Detect which cell encompasses the target text, then output its [x, y] center coordinate. 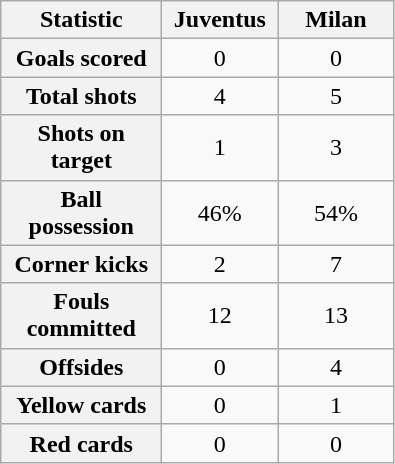
Fouls committed [82, 316]
Milan [336, 20]
Juventus [220, 20]
Offsides [82, 367]
Total shots [82, 96]
12 [220, 316]
Statistic [82, 20]
2 [220, 264]
Shots on target [82, 148]
13 [336, 316]
Yellow cards [82, 405]
Red cards [82, 443]
Ball possession [82, 212]
3 [336, 148]
7 [336, 264]
Corner kicks [82, 264]
54% [336, 212]
5 [336, 96]
46% [220, 212]
Goals scored [82, 58]
